Return [X, Y] of the center of cell containing provided text 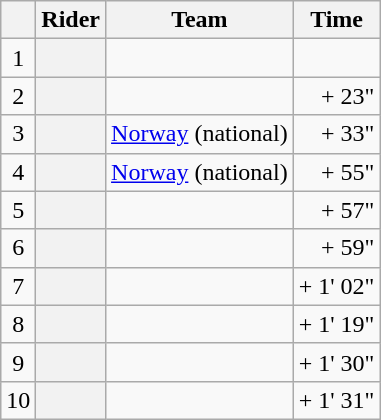
10 [18, 400]
+ 55" [336, 172]
+ 33" [336, 134]
Team [200, 20]
8 [18, 324]
6 [18, 248]
Time [336, 20]
+ 57" [336, 210]
7 [18, 286]
+ 1' 02" [336, 286]
+ 59" [336, 248]
4 [18, 172]
1 [18, 58]
2 [18, 96]
+ 1' 30" [336, 362]
+ 1' 31" [336, 400]
9 [18, 362]
+ 23" [336, 96]
3 [18, 134]
+ 1' 19" [336, 324]
5 [18, 210]
Rider [71, 20]
